Return the [x, y] coordinate for the center point of the cell that contains the specified text.  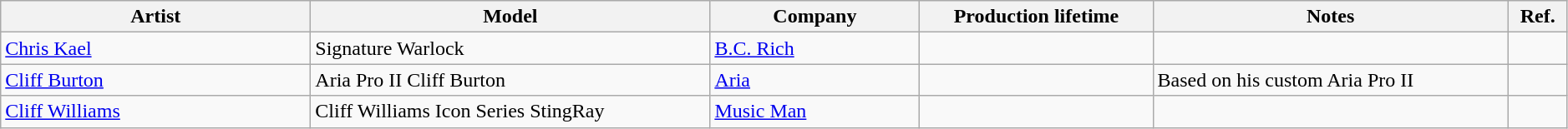
Aria [815, 80]
Based on his custom Aria Pro II [1330, 80]
Aria Pro II Cliff Burton [510, 80]
Cliff Williams Icon Series StingRay [510, 112]
Chris Kael [155, 48]
Cliff Williams [155, 112]
Production lifetime [1036, 17]
Cliff Burton [155, 80]
Music Man [815, 112]
Model [510, 17]
Notes [1330, 17]
Company [815, 17]
Signature Warlock [510, 48]
B.C. Rich [815, 48]
Artist [155, 17]
Ref. [1537, 17]
